Return [x, y] of the center of cell containing provided text 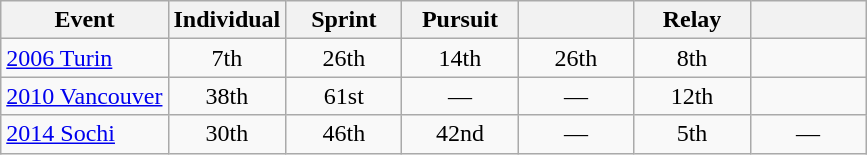
42nd [460, 134]
7th [227, 58]
30th [227, 134]
2014 Sochi [84, 134]
Pursuit [460, 20]
Individual [227, 20]
8th [692, 58]
14th [460, 58]
2010 Vancouver [84, 96]
61st [344, 96]
12th [692, 96]
Relay [692, 20]
Sprint [344, 20]
46th [344, 134]
5th [692, 134]
38th [227, 96]
2006 Turin [84, 58]
Event [84, 20]
